Output the [X, Y] coordinate of the center of the cell containing the given text.  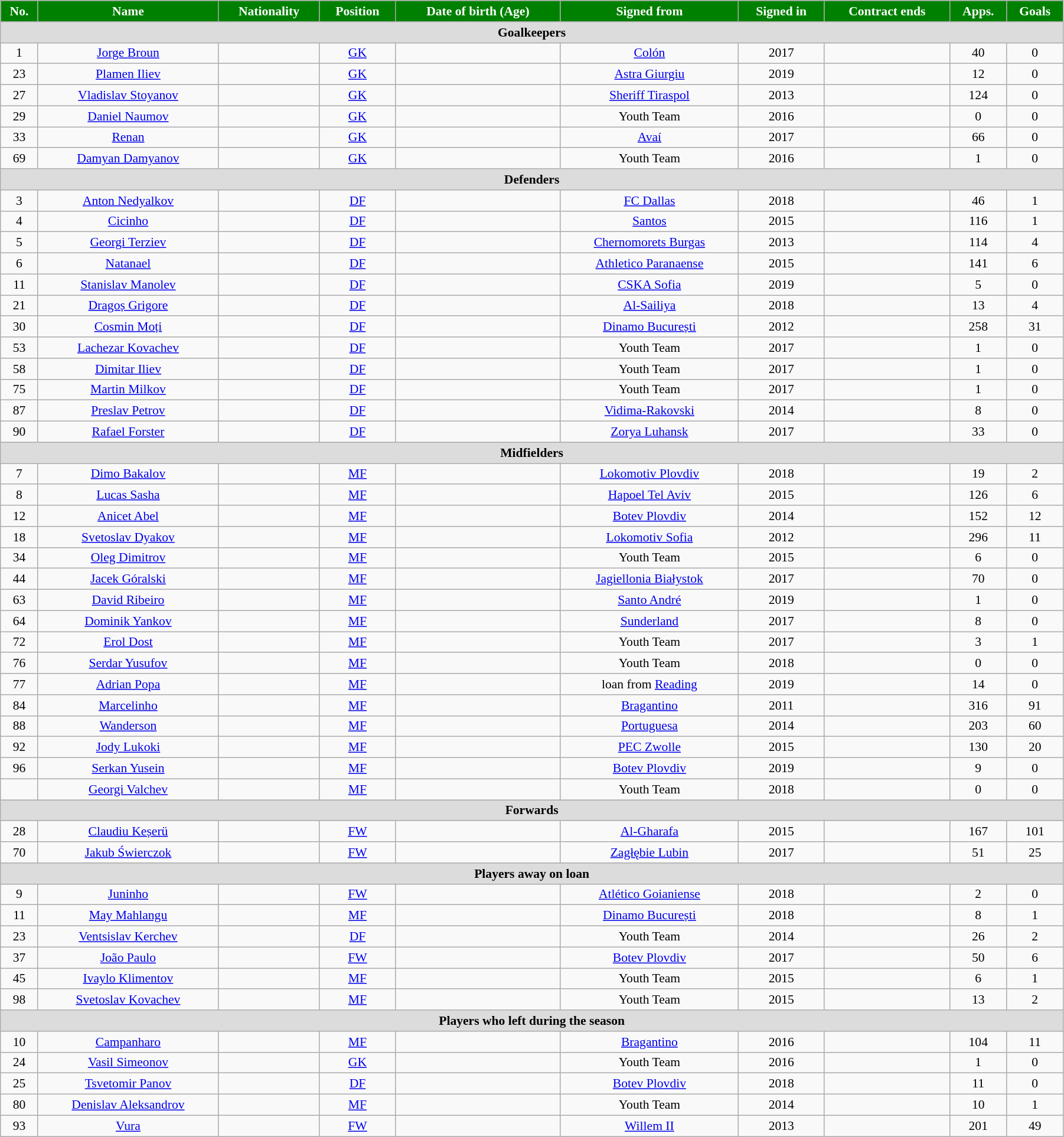
Jagiellonia Białystok [650, 579]
98 [19, 1000]
84 [19, 705]
Athletico Paranaense [650, 264]
Lucas Sasha [128, 495]
45 [19, 979]
21 [19, 306]
63 [19, 600]
27 [19, 96]
Players away on loan [532, 874]
Atlético Goianiense [650, 894]
Anton Nedyalkov [128, 201]
93 [19, 1126]
David Ribeiro [128, 600]
Zorya Luhansk [650, 432]
Goals [1035, 11]
152 [978, 516]
No. [19, 11]
Marcelinho [128, 705]
Players who left during the season [532, 1021]
316 [978, 705]
Contract ends [887, 11]
Midfielders [532, 453]
Jacek Góralski [128, 579]
Vladislav Stoyanov [128, 96]
Jakub Świerczok [128, 852]
Name [128, 11]
130 [978, 747]
Preslav Petrov [128, 411]
24 [19, 1063]
Natanael [128, 264]
Serdar Yusufov [128, 664]
53 [19, 348]
Lokomotiv Sofia [650, 537]
Plamen Iliev [128, 74]
Astra Giurgiu [650, 74]
Lachezar Kovachev [128, 348]
Santos [650, 221]
88 [19, 726]
Georgi Valchev [128, 789]
Tsvetomir Panov [128, 1084]
49 [1035, 1126]
37 [19, 958]
Denislav Aleksandrov [128, 1105]
126 [978, 495]
64 [19, 621]
CSKA Sofia [650, 285]
Claudiu Keșerü [128, 832]
Dragoș Grigore [128, 306]
46 [978, 201]
Colón [650, 53]
58 [19, 369]
2011 [781, 705]
Dimo Bakalov [128, 474]
Vasil Simeonov [128, 1063]
104 [978, 1042]
18 [19, 537]
19 [978, 474]
258 [978, 327]
Sheriff Tiraspol [650, 96]
69 [19, 159]
Al-Gharafa [650, 832]
Daniel Naumov [128, 116]
80 [19, 1105]
João Paulo [128, 958]
Sunderland [650, 621]
40 [978, 53]
May Mahlangu [128, 916]
Dominik Yankov [128, 621]
Avaí [650, 138]
Adrian Popa [128, 684]
Chernomorets Burgas [650, 243]
Santo André [650, 600]
203 [978, 726]
Signed from [650, 11]
167 [978, 832]
Georgi Terziev [128, 243]
Portuguesa [650, 726]
Hapoel Tel Aviv [650, 495]
30 [19, 327]
FC Dallas [650, 201]
92 [19, 747]
44 [19, 579]
Apps. [978, 11]
51 [978, 852]
90 [19, 432]
Defenders [532, 179]
Anicet Abel [128, 516]
14 [978, 684]
34 [19, 558]
Wanderson [128, 726]
Signed in [781, 11]
296 [978, 537]
20 [1035, 747]
Jorge Broun [128, 53]
Jody Lukoki [128, 747]
Campanharo [128, 1042]
Dimitar Iliev [128, 369]
Svetoslav Kovachev [128, 1000]
Cicinho [128, 221]
Vidima-Rakovski [650, 411]
Position [357, 11]
Vura [128, 1126]
Erol Dost [128, 642]
Svetoslav Dyakov [128, 537]
Rafael Forster [128, 432]
72 [19, 642]
114 [978, 243]
Oleg Dimitrov [128, 558]
Juninho [128, 894]
PEC Zwolle [650, 747]
Forwards [532, 811]
26 [978, 937]
76 [19, 664]
Martin Milkov [128, 390]
29 [19, 116]
Ventsislav Kerchev [128, 937]
Goalkeepers [532, 32]
66 [978, 138]
Willem II [650, 1126]
Renan [128, 138]
60 [1035, 726]
87 [19, 411]
28 [19, 832]
50 [978, 958]
loan from Reading [650, 684]
7 [19, 474]
Serkan Yusein [128, 769]
101 [1035, 832]
96 [19, 769]
75 [19, 390]
Damyan Damyanov [128, 159]
Al-Sailiya [650, 306]
116 [978, 221]
201 [978, 1126]
Lokomotiv Plovdiv [650, 474]
Cosmin Moți [128, 327]
91 [1035, 705]
31 [1035, 327]
141 [978, 264]
Date of birth (Age) [478, 11]
Nationality [269, 11]
77 [19, 684]
Stanislav Manolev [128, 285]
124 [978, 96]
Ivaylo Klimentov [128, 979]
Zagłębie Lubin [650, 852]
